Find where the given text appears and provide that cell's center as [X, Y] coordinate. 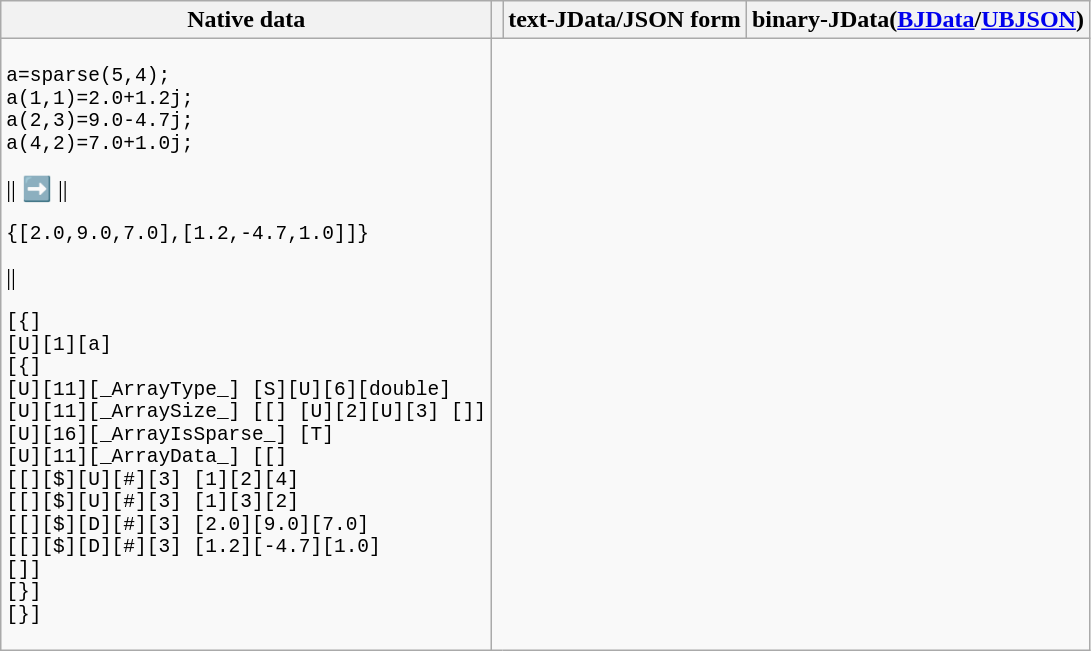
binary-JData(BJData/UBJSON) [918, 20]
text-JData/JSON form [625, 20]
Native data [246, 20]
